Return the (X, Y) coordinate for the center point of the cell that contains the specified text.  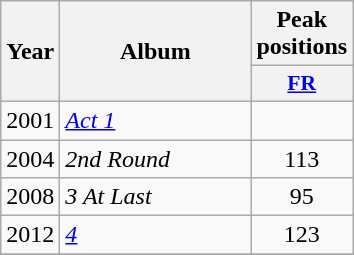
2008 (30, 197)
2012 (30, 235)
2nd Round (156, 159)
2004 (30, 159)
123 (302, 235)
2001 (30, 120)
FR (302, 84)
3 At Last (156, 197)
Peak positions (302, 34)
95 (302, 197)
113 (302, 159)
Act 1 (156, 120)
4 (156, 235)
Album (156, 52)
Year (30, 52)
